Search for the cell housing the specified text and yield its [X, Y] center coordinate. 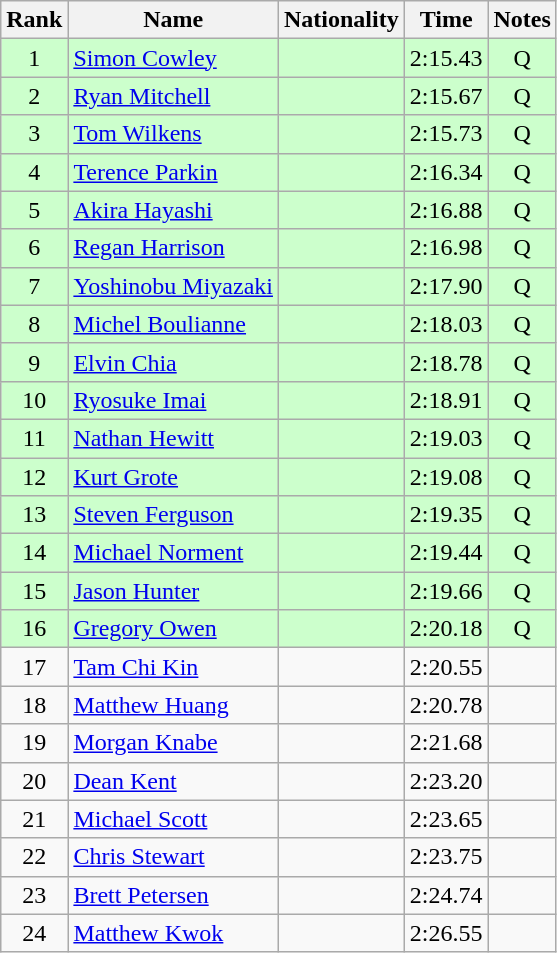
Ryosuke Imai [174, 400]
2:26.55 [446, 933]
Michael Norment [174, 553]
Brett Petersen [174, 895]
Ryan Mitchell [174, 96]
Tom Wilkens [174, 134]
19 [34, 743]
Terence Parkin [174, 172]
2:23.20 [446, 781]
Rank [34, 20]
Regan Harrison [174, 248]
Michel Boulianne [174, 324]
1 [34, 58]
2:21.68 [446, 743]
2:19.08 [446, 477]
11 [34, 438]
8 [34, 324]
2:15.67 [446, 96]
Yoshinobu Miyazaki [174, 286]
2:16.98 [446, 248]
Dean Kent [174, 781]
2:16.34 [446, 172]
6 [34, 248]
12 [34, 477]
2:18.91 [446, 400]
Matthew Kwok [174, 933]
10 [34, 400]
Michael Scott [174, 819]
Akira Hayashi [174, 210]
Nationality [341, 20]
2:24.74 [446, 895]
2:17.90 [446, 286]
13 [34, 515]
2:20.78 [446, 705]
Tam Chi Kin [174, 667]
2:19.44 [446, 553]
Simon Cowley [174, 58]
2:23.65 [446, 819]
2 [34, 96]
Time [446, 20]
9 [34, 362]
Kurt Grote [174, 477]
2:16.88 [446, 210]
14 [34, 553]
16 [34, 629]
2:20.55 [446, 667]
Name [174, 20]
3 [34, 134]
20 [34, 781]
17 [34, 667]
Notes [522, 20]
18 [34, 705]
2:23.75 [446, 857]
Chris Stewart [174, 857]
Steven Ferguson [174, 515]
Jason Hunter [174, 591]
2:15.43 [446, 58]
Matthew Huang [174, 705]
15 [34, 591]
23 [34, 895]
7 [34, 286]
24 [34, 933]
22 [34, 857]
2:18.78 [446, 362]
4 [34, 172]
2:15.73 [446, 134]
2:20.18 [446, 629]
2:19.66 [446, 591]
Elvin Chia [174, 362]
2:19.03 [446, 438]
2:19.35 [446, 515]
21 [34, 819]
Morgan Knabe [174, 743]
5 [34, 210]
Gregory Owen [174, 629]
2:18.03 [446, 324]
Nathan Hewitt [174, 438]
